Capture the cell that displays the provided text and extract its [x, y] central coordinate. 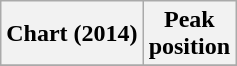
Chart (2014) [72, 34]
Peakposition [189, 34]
